From the cell containing the given text, extract its center point as [x, y] coordinate. 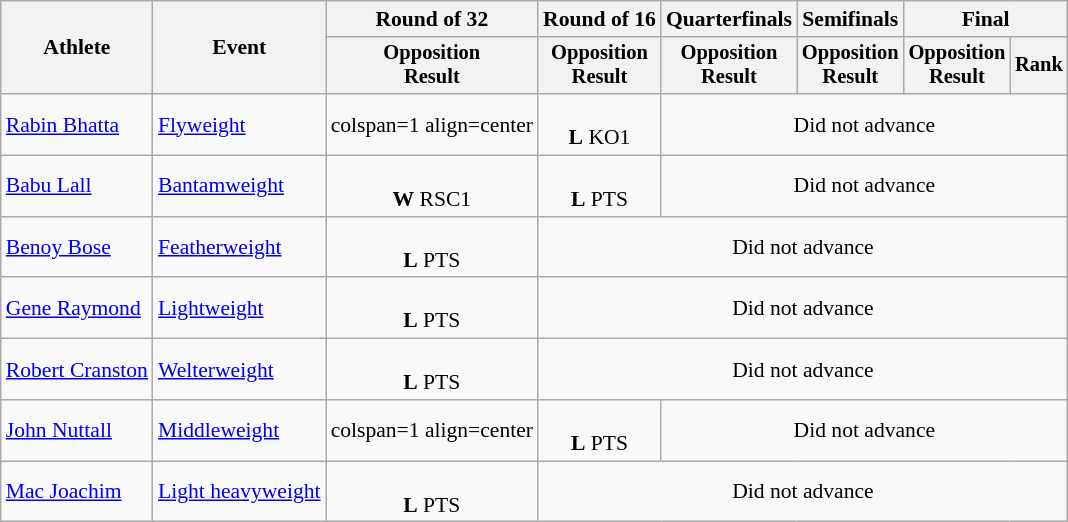
Middleweight [240, 430]
Athlete [77, 48]
Babu Lall [77, 186]
Lightweight [240, 308]
L KO1 [600, 124]
Mac Joachim [77, 492]
Semifinals [850, 19]
Quarterfinals [729, 19]
Benoy Bose [77, 248]
Bantamweight [240, 186]
Gene Raymond [77, 308]
Final [986, 19]
Event [240, 48]
Round of 16 [600, 19]
John Nuttall [77, 430]
Rank [1039, 66]
Robert Cranston [77, 370]
Rabin Bhatta [77, 124]
Round of 32 [432, 19]
Welterweight [240, 370]
W RSC1 [432, 186]
Light heavyweight [240, 492]
Featherweight [240, 248]
Flyweight [240, 124]
